Return the [X, Y] coordinate for the center point of the cell that contains the specified text.  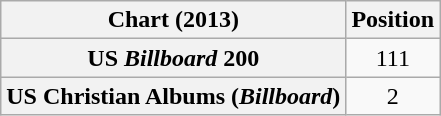
2 [393, 96]
Chart (2013) [174, 20]
US Christian Albums (Billboard) [174, 96]
US Billboard 200 [174, 58]
111 [393, 58]
Position [393, 20]
